Scan for the cell matching the given text and deliver its [x, y] coordinate at center. 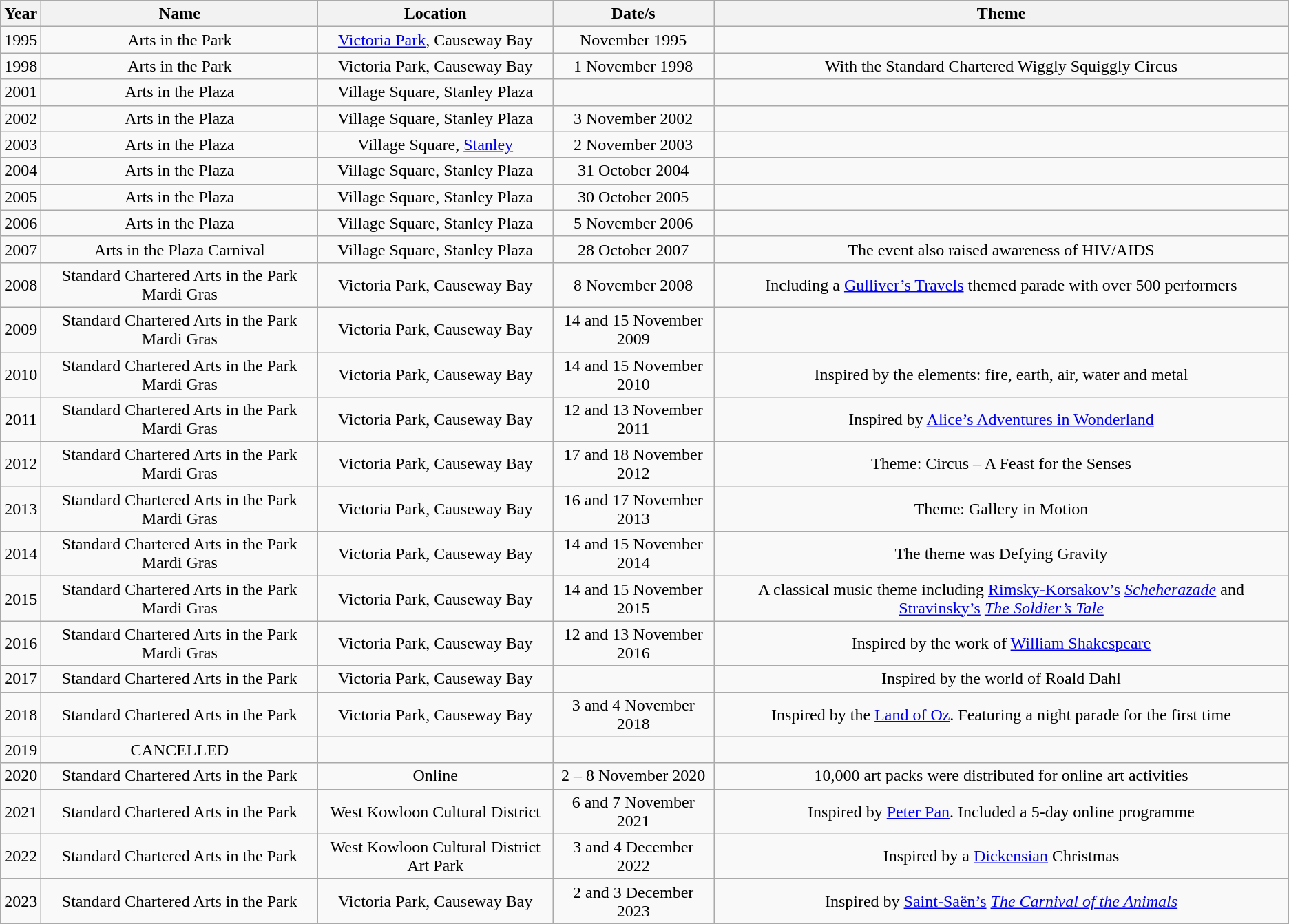
2012 [21, 464]
2014 [21, 554]
Inspired by the work of William Shakespeare [1001, 643]
2020 [21, 776]
Location [435, 14]
Inspired by Saint-Saën’s The Carnival of the Animals [1001, 901]
2018 [21, 715]
14 and 15 November 2009 [633, 329]
2021 [21, 811]
Date/s [633, 14]
2019 [21, 750]
2001 [21, 92]
17 and 18 November 2012 [633, 464]
8 November 2008 [633, 285]
West Kowloon Cultural District Art Park [435, 857]
2 – 8 November 2020 [633, 776]
2 and 3 December 2023 [633, 901]
2023 [21, 901]
2016 [21, 643]
16 and 17 November 2013 [633, 510]
2017 [21, 679]
Theme [1001, 14]
3 November 2002 [633, 118]
12 and 13 November 2016 [633, 643]
2006 [21, 223]
Village Square, Stanley [435, 145]
The event also raised awareness of HIV/AIDS [1001, 249]
28 October 2007 [633, 249]
1998 [21, 66]
14 and 15 November 2015 [633, 599]
CANCELLED [180, 750]
2008 [21, 285]
31 October 2004 [633, 171]
Inspired by the world of Roald Dahl [1001, 679]
2003 [21, 145]
2004 [21, 171]
3 and 4 November 2018 [633, 715]
2002 [21, 118]
Inspired by a Dickensian Christmas [1001, 857]
Theme: Circus – A Feast for the Senses [1001, 464]
2010 [21, 375]
Name [180, 14]
Inspired by the Land of Oz. Featuring a night parade for the first time [1001, 715]
2 November 2003 [633, 145]
1 November 1998 [633, 66]
Online [435, 776]
A classical music theme including Rimsky-Korsakov’s Scheherazade and Stravinsky’s The Soldier’s Tale [1001, 599]
Arts in the Plaza Carnival [180, 249]
West Kowloon Cultural District [435, 811]
2009 [21, 329]
Inspired by Alice’s Adventures in Wonderland [1001, 420]
2011 [21, 420]
Theme: Gallery in Motion [1001, 510]
Year [21, 14]
30 October 2005 [633, 197]
2007 [21, 249]
2005 [21, 197]
2013 [21, 510]
Inspired by the elements: fire, earth, air, water and metal [1001, 375]
With the Standard Chartered Wiggly Squiggly Circus [1001, 66]
14 and 15 November 2010 [633, 375]
14 and 15 November 2014 [633, 554]
2022 [21, 857]
November 1995 [633, 40]
1995 [21, 40]
The theme was Defying Gravity [1001, 554]
5 November 2006 [633, 223]
Inspired by Peter Pan. Included a 5-day online programme [1001, 811]
10,000 art packs were distributed for online art activities [1001, 776]
3 and 4 December 2022 [633, 857]
12 and 13 November 2011 [633, 420]
2015 [21, 599]
6 and 7 November 2021 [633, 811]
Including a Gulliver’s Travels themed parade with over 500 performers [1001, 285]
